Detect which cell encompasses the target text, then output its [x, y] center coordinate. 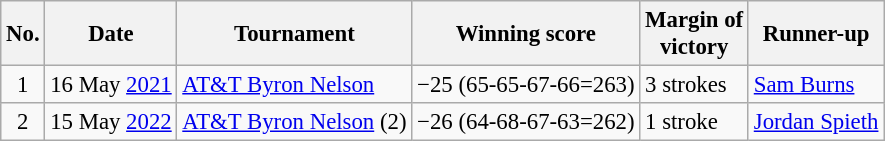
−25 (65-65-67-66=263) [526, 85]
Winning score [526, 34]
2 [23, 122]
−26 (64-68-67-63=262) [526, 122]
3 strokes [694, 85]
1 [23, 85]
1 stroke [694, 122]
Date [111, 34]
Jordan Spieth [816, 122]
15 May 2022 [111, 122]
16 May 2021 [111, 85]
AT&T Byron Nelson [294, 85]
Sam Burns [816, 85]
Margin ofvictory [694, 34]
Tournament [294, 34]
No. [23, 34]
Runner-up [816, 34]
AT&T Byron Nelson (2) [294, 122]
